Return (X, Y) of the center of cell containing provided text 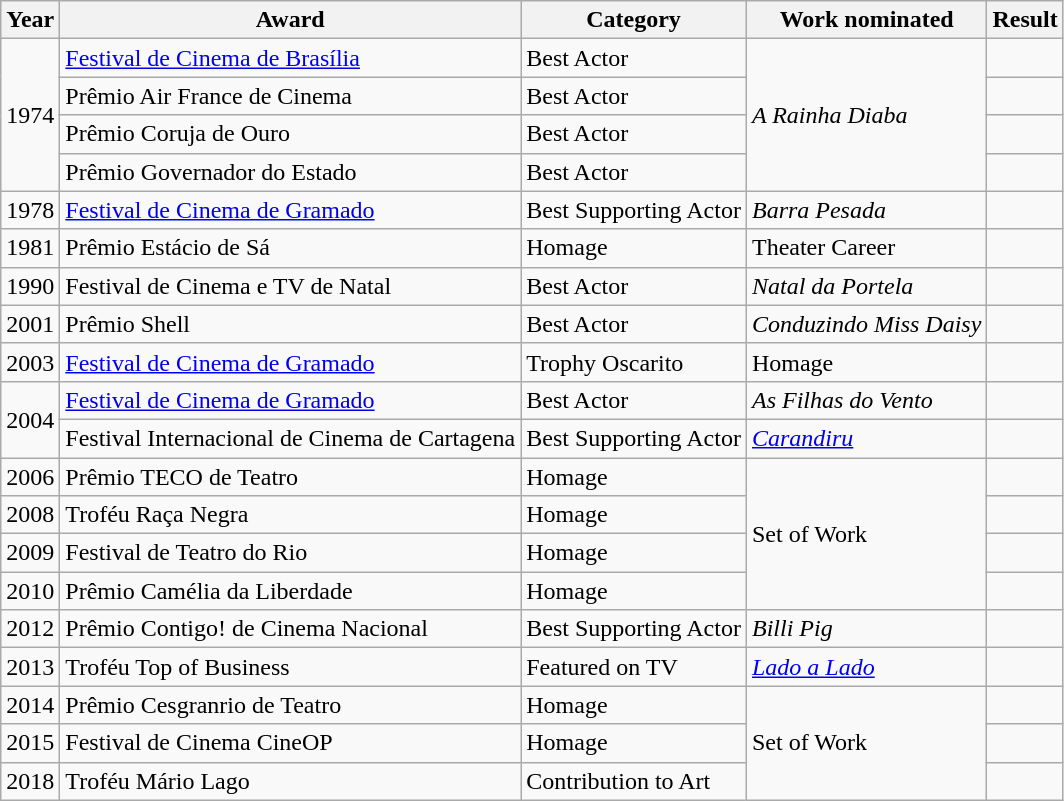
Result (1025, 20)
2013 (30, 667)
As Filhas do Vento (866, 400)
Troféu Top of Business (290, 667)
Prêmio Estácio de Sá (290, 248)
2004 (30, 419)
2010 (30, 591)
Carandiru (866, 438)
Category (634, 20)
2006 (30, 477)
Theater Career (866, 248)
2008 (30, 515)
Festival de Teatro do Rio (290, 553)
Award (290, 20)
2018 (30, 781)
Trophy Oscarito (634, 362)
2001 (30, 324)
Natal da Portela (866, 286)
Prêmio Shell (290, 324)
Prêmio Air France de Cinema (290, 96)
Prêmio Governador do Estado (290, 172)
Prêmio Coruja de Ouro (290, 134)
Troféu Raça Negra (290, 515)
1981 (30, 248)
Contribution to Art (634, 781)
Festival Internacional de Cinema de Cartagena (290, 438)
Festival de Cinema CineOP (290, 743)
1978 (30, 210)
Work nominated (866, 20)
1990 (30, 286)
Billi Pig (866, 629)
Conduzindo Miss Daisy (866, 324)
Featured on TV (634, 667)
Prêmio Cesgranrio de Teatro (290, 705)
Festival de Cinema e TV de Natal (290, 286)
2012 (30, 629)
Prêmio Contigo! de Cinema Nacional (290, 629)
Troféu Mário Lago (290, 781)
2014 (30, 705)
Year (30, 20)
Prêmio TECO de Teatro (290, 477)
Barra Pesada (866, 210)
Lado a Lado (866, 667)
A Rainha Diaba (866, 115)
2015 (30, 743)
1974 (30, 115)
2009 (30, 553)
Prêmio Camélia da Liberdade (290, 591)
2003 (30, 362)
Festival de Cinema de Brasília (290, 58)
